Capture the cell that displays the provided text and extract its [X, Y] central coordinate. 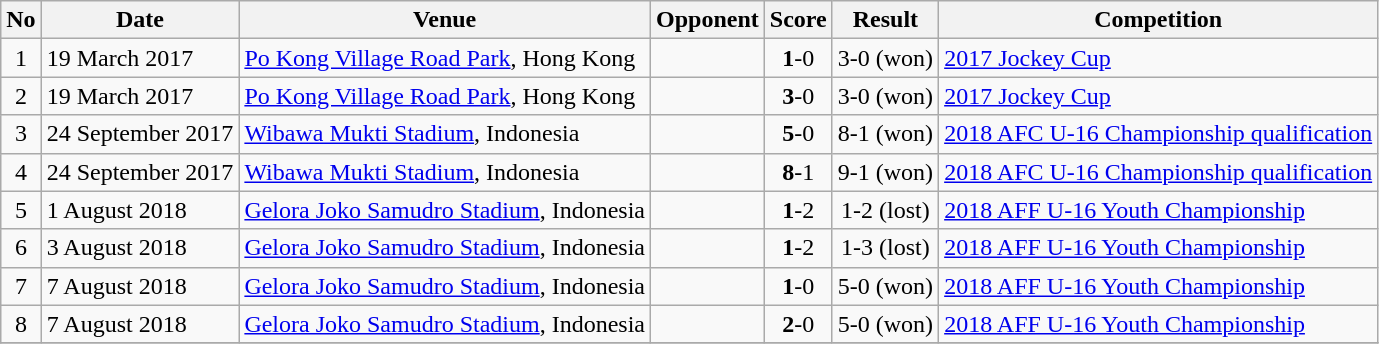
Competition [1158, 20]
2 [21, 96]
5 [21, 210]
3 [21, 134]
Venue [445, 20]
2-0 [798, 324]
8 [21, 324]
No [21, 20]
Score [798, 20]
3 August 2018 [140, 248]
1-2 (lost) [885, 210]
1-3 (lost) [885, 248]
8-1 [798, 172]
6 [21, 248]
3-0 [798, 96]
1 [21, 58]
9-1 (won) [885, 172]
5-0 [798, 134]
8-1 (won) [885, 134]
Date [140, 20]
4 [21, 172]
Result [885, 20]
Opponent [708, 20]
7 [21, 286]
1 August 2018 [140, 210]
